Detect which cell encompasses the target text, then output its (X, Y) center coordinate. 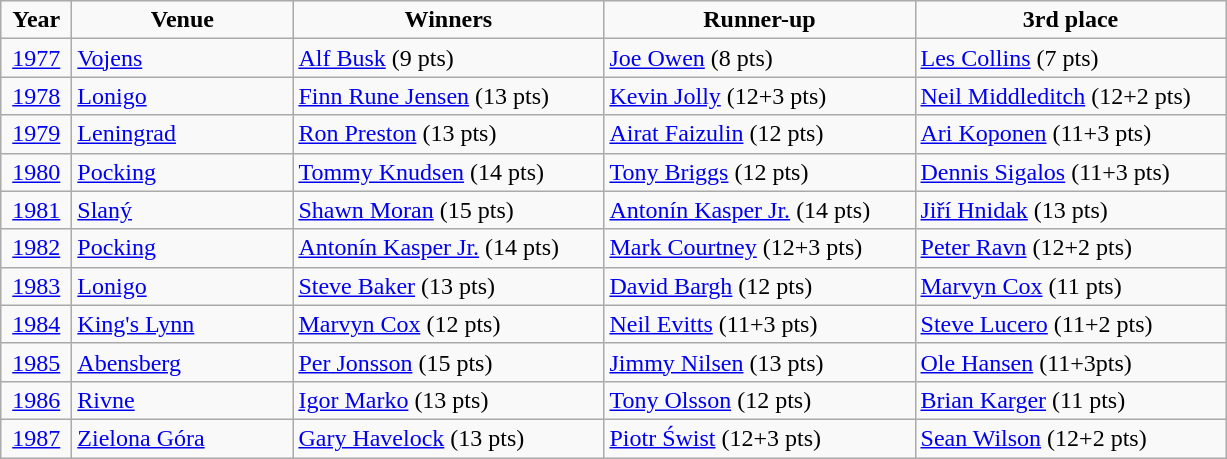
Joe Owen (8 pts) (760, 58)
3rd place (1070, 20)
1984 (36, 324)
1987 (36, 438)
1982 (36, 248)
Finn Rune Jensen (13 pts) (448, 96)
1986 (36, 400)
1978 (36, 96)
David Bargh (12 pts) (760, 286)
1981 (36, 210)
Shawn Moran (15 pts) (448, 210)
Brian Karger (11 pts) (1070, 400)
Per Jonsson (15 pts) (448, 362)
Steve Baker (13 pts) (448, 286)
Tony Olsson (12 pts) (760, 400)
Abensberg (182, 362)
1977 (36, 58)
1979 (36, 134)
1980 (36, 172)
Winners (448, 20)
Ole Hansen (11+3pts) (1070, 362)
Mark Courtney (12+3 pts) (760, 248)
Neil Evitts (11+3 pts) (760, 324)
King's Lynn (182, 324)
Airat Faizulin (12 pts) (760, 134)
Leningrad (182, 134)
Sean Wilson (12+2 pts) (1070, 438)
Igor Marko (13 pts) (448, 400)
Dennis Sigalos (11+3 pts) (1070, 172)
Piotr Świst (12+3 pts) (760, 438)
Neil Middleditch (12+2 pts) (1070, 96)
Year (36, 20)
Jimmy Nilsen (13 pts) (760, 362)
Runner-up (760, 20)
Tommy Knudsen (14 pts) (448, 172)
Ron Preston (13 pts) (448, 134)
Venue (182, 20)
1985 (36, 362)
Gary Havelock (13 pts) (448, 438)
Marvyn Cox (11 pts) (1070, 286)
Les Collins (7 pts) (1070, 58)
Jiří Hnidak (13 pts) (1070, 210)
Alf Busk (9 pts) (448, 58)
Ari Koponen (11+3 pts) (1070, 134)
Rivne (182, 400)
Steve Lucero (11+2 pts) (1070, 324)
1983 (36, 286)
Peter Ravn (12+2 pts) (1070, 248)
Kevin Jolly (12+3 pts) (760, 96)
Zielona Góra (182, 438)
Slaný (182, 210)
Vojens (182, 58)
Marvyn Cox (12 pts) (448, 324)
Tony Briggs (12 pts) (760, 172)
